For the text-containing cell, return its midpoint in [x, y] coordinate format. 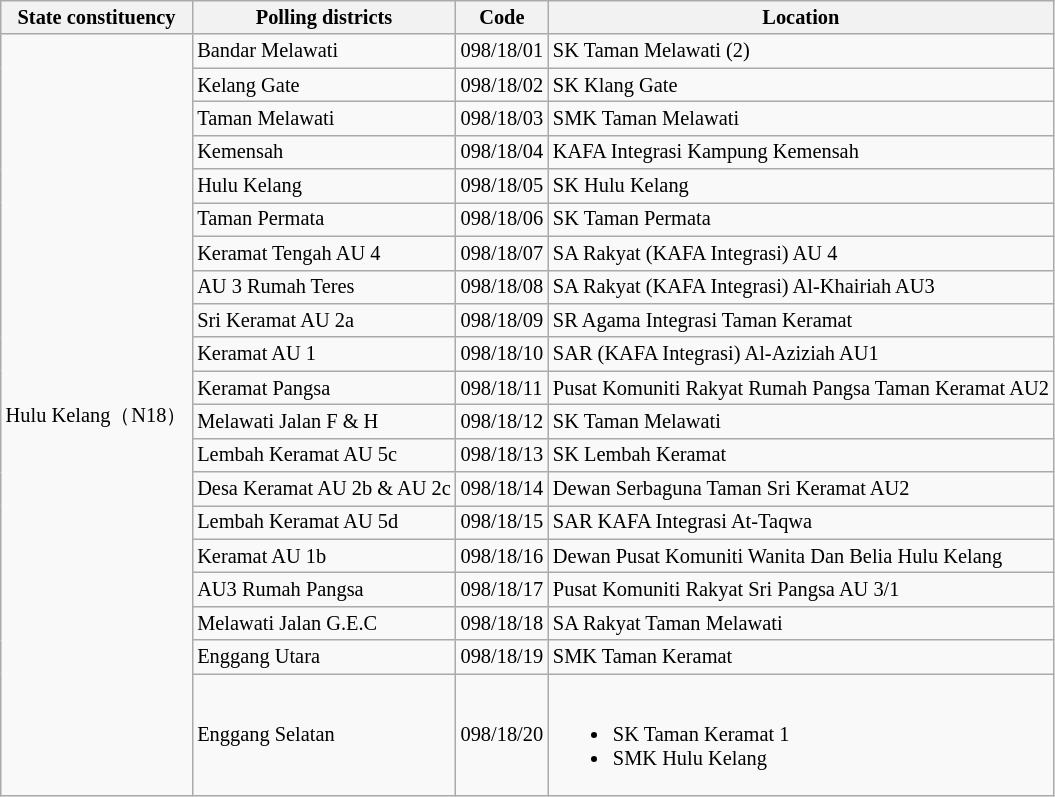
098/18/19 [502, 657]
SR Agama Integrasi Taman Keramat [801, 320]
AU3 Rumah Pangsa [324, 589]
Bandar Melawati [324, 51]
098/18/12 [502, 421]
Lembah Keramat AU 5d [324, 522]
Pusat Komuniti Rakyat Rumah Pangsa Taman Keramat AU2 [801, 388]
Pusat Komuniti Rakyat Sri Pangsa AU 3/1 [801, 589]
Enggang Selatan [324, 734]
Taman Permata [324, 219]
098/18/09 [502, 320]
Dewan Pusat Komuniti Wanita Dan Belia Hulu Kelang [801, 556]
098/18/08 [502, 287]
SK Lembah Keramat [801, 455]
SK Hulu Kelang [801, 186]
Melawati Jalan F & H [324, 421]
Kelang Gate [324, 85]
State constituency [97, 17]
Hulu Kelang（N18） [97, 415]
SA Rakyat (KAFA Integrasi) Al-Khairiah AU3 [801, 287]
098/18/17 [502, 589]
098/18/18 [502, 623]
Location [801, 17]
AU 3 Rumah Teres [324, 287]
Sri Keramat AU 2a [324, 320]
SMK Taman Melawati [801, 118]
SA Rakyat Taman Melawati [801, 623]
098/18/10 [502, 354]
Code [502, 17]
SK Taman Permata [801, 219]
Desa Keramat AU 2b & AU 2c [324, 489]
SAR (KAFA Integrasi) Al-Aziziah AU1 [801, 354]
SK Klang Gate [801, 85]
098/18/01 [502, 51]
Keramat AU 1 [324, 354]
Kemensah [324, 152]
SMK Taman Keramat [801, 657]
Keramat Pangsa [324, 388]
098/18/14 [502, 489]
Melawati Jalan G.E.C [324, 623]
Keramat Tengah AU 4 [324, 253]
SA Rakyat (KAFA Integrasi) AU 4 [801, 253]
Polling districts [324, 17]
098/18/13 [502, 455]
098/18/07 [502, 253]
Hulu Kelang [324, 186]
098/18/20 [502, 734]
098/18/11 [502, 388]
Keramat AU 1b [324, 556]
098/18/16 [502, 556]
098/18/05 [502, 186]
SK Taman Melawati (2) [801, 51]
098/18/06 [502, 219]
SAR KAFA Integrasi At-Taqwa [801, 522]
098/18/04 [502, 152]
Dewan Serbaguna Taman Sri Keramat AU2 [801, 489]
KAFA Integrasi Kampung Kemensah [801, 152]
Taman Melawati [324, 118]
Enggang Utara [324, 657]
098/18/15 [502, 522]
098/18/02 [502, 85]
Lembah Keramat AU 5c [324, 455]
SK Taman Keramat 1SMK Hulu Kelang [801, 734]
098/18/03 [502, 118]
SK Taman Melawati [801, 421]
